Search for the cell housing the specified text and yield its [X, Y] center coordinate. 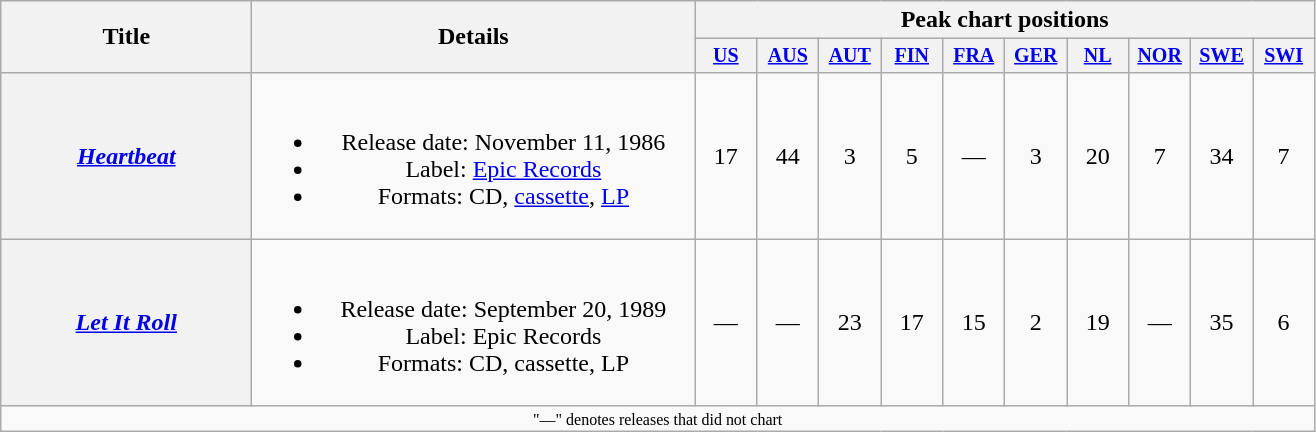
Let It Roll [126, 322]
23 [850, 322]
Heartbeat [126, 156]
Peak chart positions [1005, 20]
2 [1036, 322]
NOR [1160, 56]
SWE [1222, 56]
"—" denotes releases that did not chart [658, 418]
Details [474, 37]
Release date: September 20, 1989Label: Epic RecordsFormats: CD, cassette, LP [474, 322]
44 [788, 156]
20 [1098, 156]
15 [974, 322]
Title [126, 37]
US [726, 56]
5 [912, 156]
AUS [788, 56]
Release date: November 11, 1986Label: Epic RecordsFormats: CD, cassette, LP [474, 156]
GER [1036, 56]
FRA [974, 56]
19 [1098, 322]
34 [1222, 156]
SWI [1284, 56]
35 [1222, 322]
FIN [912, 56]
NL [1098, 56]
AUT [850, 56]
6 [1284, 322]
